Search for the cell housing the specified text and yield its [x, y] center coordinate. 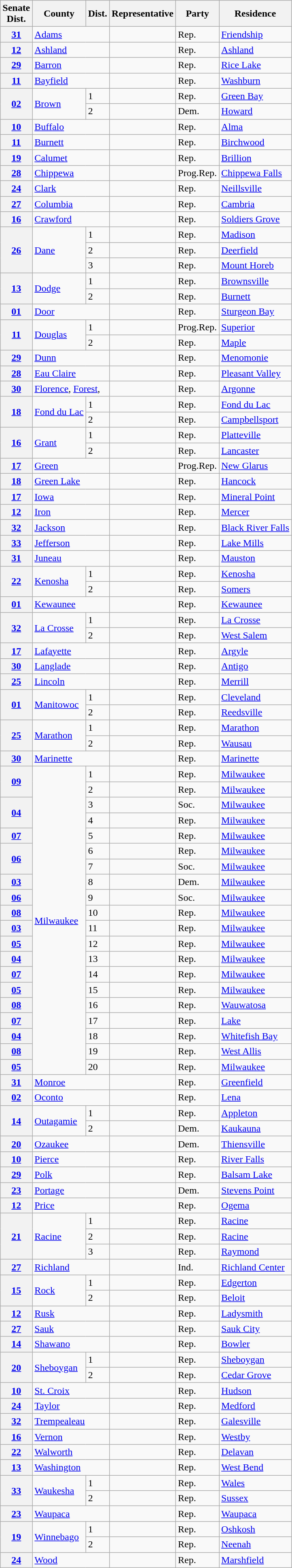
Clark [71, 188]
Chippewa Falls [256, 173]
Brillion [256, 157]
Green Bay [256, 96]
Alma [256, 127]
Monroe [71, 1082]
Price [71, 1206]
Oshkosh [256, 1529]
Medford [256, 1406]
New Glarus [256, 466]
Bayfield [71, 81]
Beloit [256, 1298]
8 [97, 882]
Portage [71, 1190]
26 [16, 250]
Pleasant Valley [256, 373]
Ogema [256, 1206]
Brown [59, 104]
Reedsville [256, 713]
Dane [59, 250]
Richland [71, 1267]
6 [97, 851]
Lena [256, 1098]
Florence, Forest, [71, 389]
Birchwood [256, 142]
Edgerton [256, 1283]
Deerfield [256, 250]
Whitefish Bay [256, 1036]
Westby [256, 1437]
Balsam Lake [256, 1174]
Mineral Point [256, 497]
Howard [256, 111]
Mount Horeb [256, 266]
Green [71, 466]
Argonne [256, 389]
Menomonie [256, 358]
Somers [256, 589]
Raymond [256, 1252]
Argyle [256, 651]
Shawano [71, 1344]
Rice Lake [256, 65]
Juneau [71, 558]
Cambria [256, 204]
Calumet [71, 157]
Jackson [71, 528]
Dist. [97, 14]
Stevens Point [256, 1190]
5 [97, 836]
Winnebago [59, 1537]
Crawford [71, 219]
Iron [71, 512]
Dodge [59, 289]
9 [97, 897]
Langlade [71, 666]
Greenfield [256, 1082]
Waukesha [59, 1491]
Black River Falls [256, 528]
Sturgeon Bay [256, 312]
West Salem [256, 635]
Ladysmith [256, 1313]
Lake Mills [256, 543]
Rusk [71, 1313]
Ind. [197, 1267]
Sussex [256, 1498]
Vernon [71, 1437]
Cleveland [256, 697]
Representative [143, 14]
Brownsville [256, 281]
Mauston [256, 558]
Jefferson [71, 543]
Iowa [71, 497]
Soldiers Grove [256, 219]
Appleton [256, 1113]
River Falls [256, 1159]
09 [16, 782]
Washburn [256, 81]
Manitowoc [59, 704]
Outagamie [59, 1121]
Polk [71, 1174]
Campbellsport [256, 419]
Lancaster [256, 451]
Buffalo [71, 127]
Wood [71, 1560]
Rock [59, 1290]
Door [71, 312]
Hancock [256, 481]
Wales [256, 1483]
Douglas [59, 335]
Marshfield [256, 1560]
Barron [71, 65]
4 [97, 820]
Residence [256, 14]
Eau Claire [71, 373]
Neenah [256, 1545]
Adams [71, 34]
Chippewa [71, 173]
St. Croix [71, 1390]
Neillsville [256, 188]
Trempealeau [71, 1421]
Kaukauna [256, 1128]
Dunn [71, 358]
Sauk City [256, 1329]
Mercer [256, 512]
Lafayette [71, 651]
Platteville [256, 435]
7 [97, 866]
Friendship [256, 34]
Taylor [71, 1406]
Grant [59, 443]
Maple [256, 343]
Green Lake [71, 481]
Columbia [71, 204]
Antigo [256, 666]
Thiensville [256, 1144]
West Allis [256, 1051]
Washington [71, 1468]
Sauk [71, 1329]
21 [16, 1236]
Madison [256, 235]
Ozaukee [71, 1144]
Wausau [256, 743]
Hudson [256, 1390]
Bowler [256, 1344]
Lake [256, 1021]
County [59, 14]
Party [197, 14]
Merrill [256, 681]
Delavan [256, 1452]
Wauwatosa [256, 1005]
Walworth [71, 1452]
Pierce [71, 1159]
Richland Center [256, 1267]
Cedar Grove [256, 1375]
Oconto [71, 1098]
Lincoln [71, 681]
SenateDist. [16, 14]
Superior [256, 327]
West Bend [256, 1468]
Galesville [256, 1421]
